Capture the cell that displays the provided text and extract its [X, Y] central coordinate. 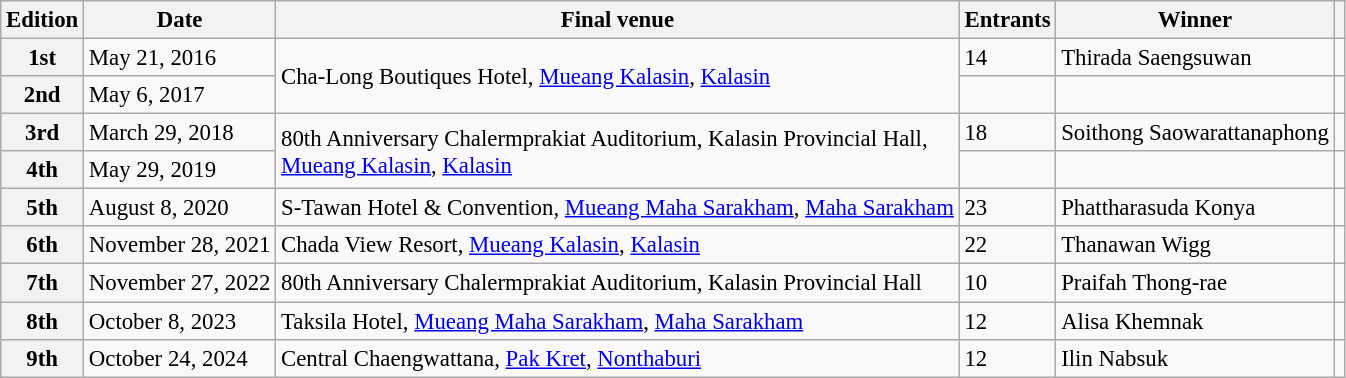
Thanawan Wigg [1195, 245]
May 21, 2016 [180, 58]
May 29, 2019 [180, 170]
November 28, 2021 [180, 245]
Praifah Thong-rae [1195, 283]
Central Chaengwattana, Pak Kret, Nonthaburi [618, 358]
Thirada Saengsuwan [1195, 58]
Date [180, 20]
Entrants [1008, 20]
1st [42, 58]
8th [42, 321]
6th [42, 245]
Ilin Nabsuk [1195, 358]
Alisa Khemnak [1195, 321]
Cha-Long Boutiques Hotel, Mueang Kalasin, Kalasin [618, 76]
May 6, 2017 [180, 95]
Soithong Saowarattanaphong [1195, 133]
October 24, 2024 [180, 358]
Phattharasuda Konya [1195, 208]
Winner [1195, 20]
November 27, 2022 [180, 283]
Chada View Resort, Mueang Kalasin, Kalasin [618, 245]
Edition [42, 20]
5th [42, 208]
80th Anniversary Chalermprakiat Auditorium, Kalasin Provincial Hall,Mueang Kalasin, Kalasin [618, 152]
80th Anniversary Chalermprakiat Auditorium, Kalasin Provincial Hall [618, 283]
Taksila Hotel, Mueang Maha Sarakham, Maha Sarakham [618, 321]
October 8, 2023 [180, 321]
22 [1008, 245]
10 [1008, 283]
S-Tawan Hotel & Convention, Mueang Maha Sarakham, Maha Sarakham [618, 208]
Final venue [618, 20]
18 [1008, 133]
7th [42, 283]
14 [1008, 58]
August 8, 2020 [180, 208]
4th [42, 170]
9th [42, 358]
23 [1008, 208]
3rd [42, 133]
2nd [42, 95]
March 29, 2018 [180, 133]
